Extract the [X, Y] coordinate from the center of the cell holding the provided text.  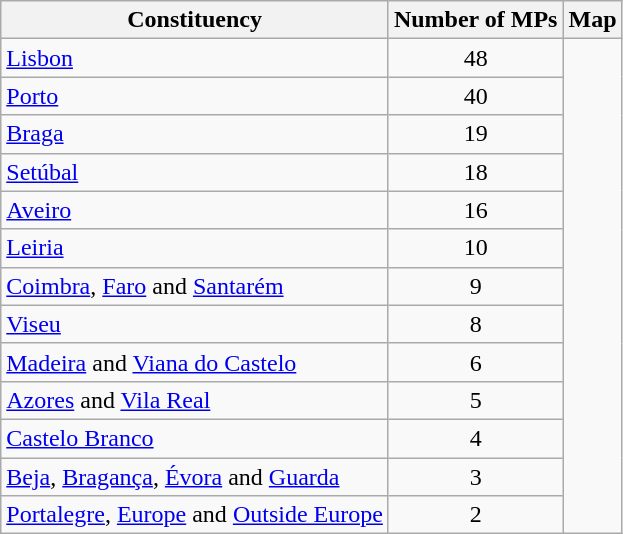
Lisbon [195, 58]
Braga [195, 134]
Viseu [195, 324]
Setúbal [195, 172]
8 [476, 324]
5 [476, 400]
Number of MPs [476, 20]
Leiria [195, 248]
Portalegre, Europe and Outside Europe [195, 515]
6 [476, 362]
Aveiro [195, 210]
18 [476, 172]
16 [476, 210]
48 [476, 58]
Beja, Bragança, Évora and Guarda [195, 477]
9 [476, 286]
10 [476, 248]
2 [476, 515]
Porto [195, 96]
40 [476, 96]
Madeira and Viana do Castelo [195, 362]
Castelo Branco [195, 438]
4 [476, 438]
Coimbra, Faro and Santarém [195, 286]
19 [476, 134]
Azores and Vila Real [195, 400]
3 [476, 477]
Map [592, 20]
Constituency [195, 20]
